Extract the [x, y] coordinate from the center of the cell holding the provided text.  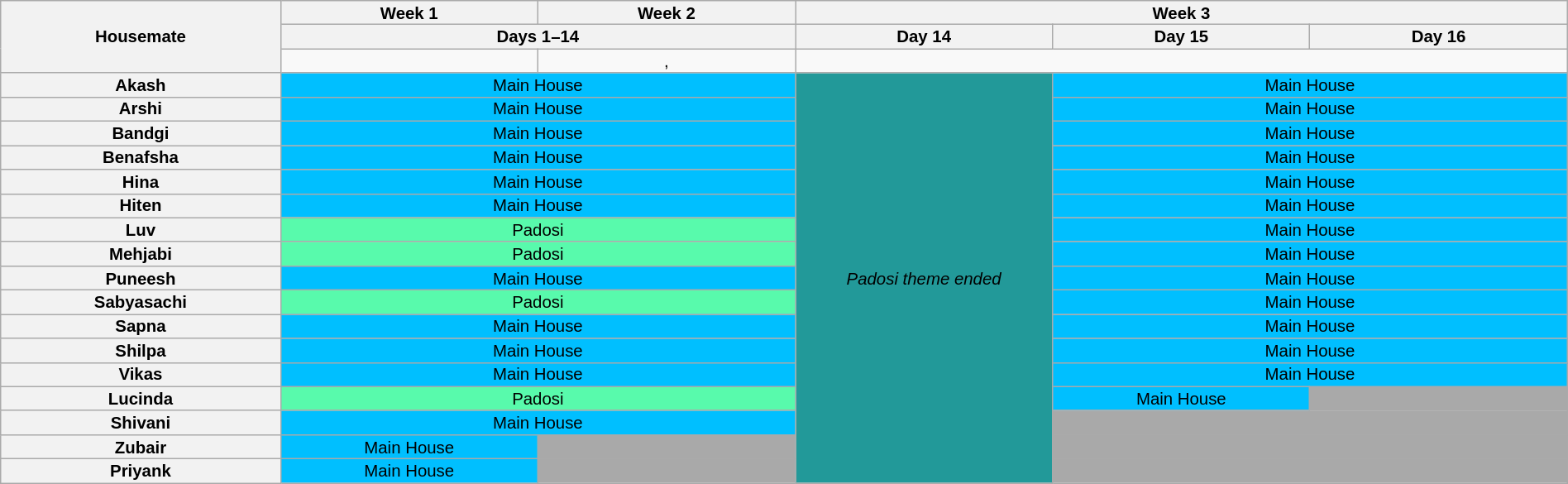
Day 14 [925, 36]
Bandgi [141, 132]
Week 1 [409, 12]
Shilpa [141, 351]
Padosi theme ended [925, 278]
Hina [141, 180]
Days 1–14 [538, 36]
Lucinda [141, 399]
Priyank [141, 470]
Week 3 [1182, 12]
Zubair [141, 447]
Benafsha [141, 157]
Shivani [141, 422]
Housemate [141, 36]
Vikas [141, 374]
Akash [141, 84]
Sabyasachi [141, 301]
Puneesh [141, 278]
Arshi [141, 109]
, [667, 61]
Day 16 [1439, 36]
Week 2 [667, 12]
Sapna [141, 326]
Hiten [141, 205]
Day 15 [1181, 36]
Luv [141, 230]
Mehjabi [141, 253]
